Search for the cell housing the specified text and yield its [X, Y] center coordinate. 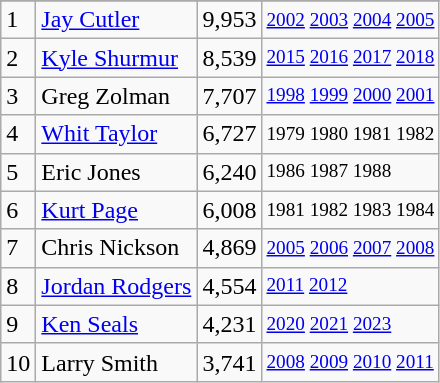
3 [18, 96]
9 [18, 324]
1981 1982 1983 1984 [350, 210]
8 [18, 286]
5 [18, 172]
7 [18, 248]
Jordan Rodgers [116, 286]
Ken Seals [116, 324]
7,707 [230, 96]
6,240 [230, 172]
6,727 [230, 134]
1998 1999 2000 2001 [350, 96]
Larry Smith [116, 362]
4,554 [230, 286]
6,008 [230, 210]
2015 2016 2017 2018 [350, 58]
8,539 [230, 58]
4 [18, 134]
Whit Taylor [116, 134]
2020 2021 2023 [350, 324]
Kurt Page [116, 210]
3,741 [230, 362]
Eric Jones [116, 172]
2011 2012 [350, 286]
Chris Nickson [116, 248]
10 [18, 362]
1979 1980 1981 1982 [350, 134]
1 [18, 20]
Kyle Shurmur [116, 58]
Greg Zolman [116, 96]
2005 2006 2007 2008 [350, 248]
4,869 [230, 248]
2008 2009 2010 2011 [350, 362]
6 [18, 210]
4,231 [230, 324]
2002 2003 2004 2005 [350, 20]
2 [18, 58]
9,953 [230, 20]
Jay Cutler [116, 20]
1986 1987 1988 [350, 172]
